Extract the (x, y) coordinate from the center of the cell holding the provided text.  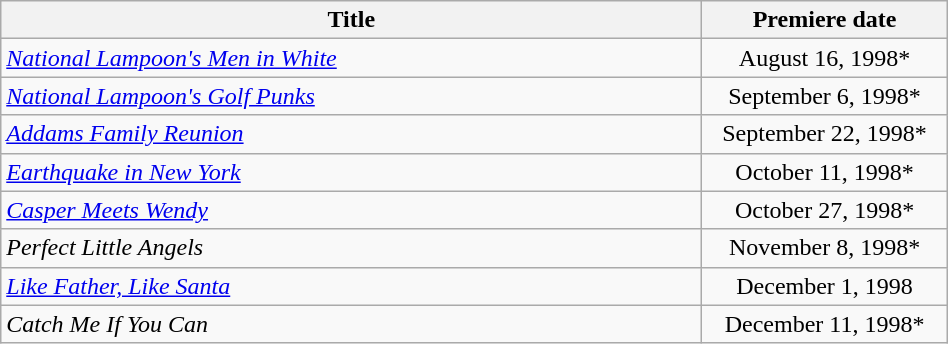
Earthquake in New York (352, 172)
Like Father, Like Santa (352, 286)
October 11, 1998* (824, 172)
October 27, 1998* (824, 210)
December 11, 1998* (824, 324)
Addams Family Reunion (352, 134)
Premiere date (824, 20)
September 6, 1998* (824, 96)
National Lampoon's Men in White (352, 58)
Catch Me If You Can (352, 324)
National Lampoon's Golf Punks (352, 96)
Casper Meets Wendy (352, 210)
December 1, 1998 (824, 286)
Perfect Little Angels (352, 248)
September 22, 1998* (824, 134)
Title (352, 20)
August 16, 1998* (824, 58)
November 8, 1998* (824, 248)
